Search for the cell housing the specified text and yield its [X, Y] center coordinate. 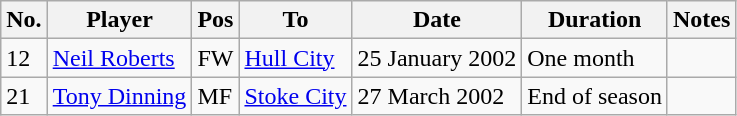
Neil Roberts [120, 58]
27 March 2002 [437, 96]
Pos [216, 20]
Duration [595, 20]
End of season [595, 96]
Notes [701, 20]
No. [24, 20]
FW [216, 58]
Date [437, 20]
To [296, 20]
Player [120, 20]
One month [595, 58]
12 [24, 58]
Stoke City [296, 96]
MF [216, 96]
25 January 2002 [437, 58]
Tony Dinning [120, 96]
Hull City [296, 58]
21 [24, 96]
